Provide the (X, Y) coordinate of the cell's center where the given text is located.  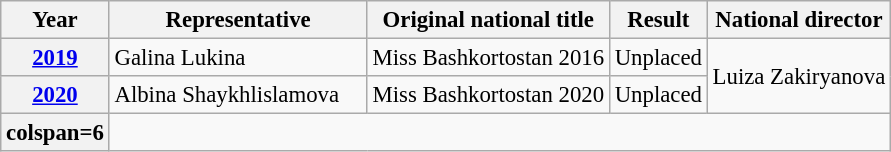
Year (55, 20)
Luiza Zakiryanova (798, 76)
Miss Bashkortostan 2020 (488, 95)
colspan=6 (55, 133)
Original national title (488, 20)
2019 (55, 58)
2020 (55, 95)
Result (658, 20)
Miss Bashkortostan 2016 (488, 58)
National director (798, 20)
Albina Shaykhlislamova (238, 95)
Representative (238, 20)
Galina Lukina (238, 58)
